Pinpoint the cell where the given text exists, returning its (x, y) midpoint coordinate. 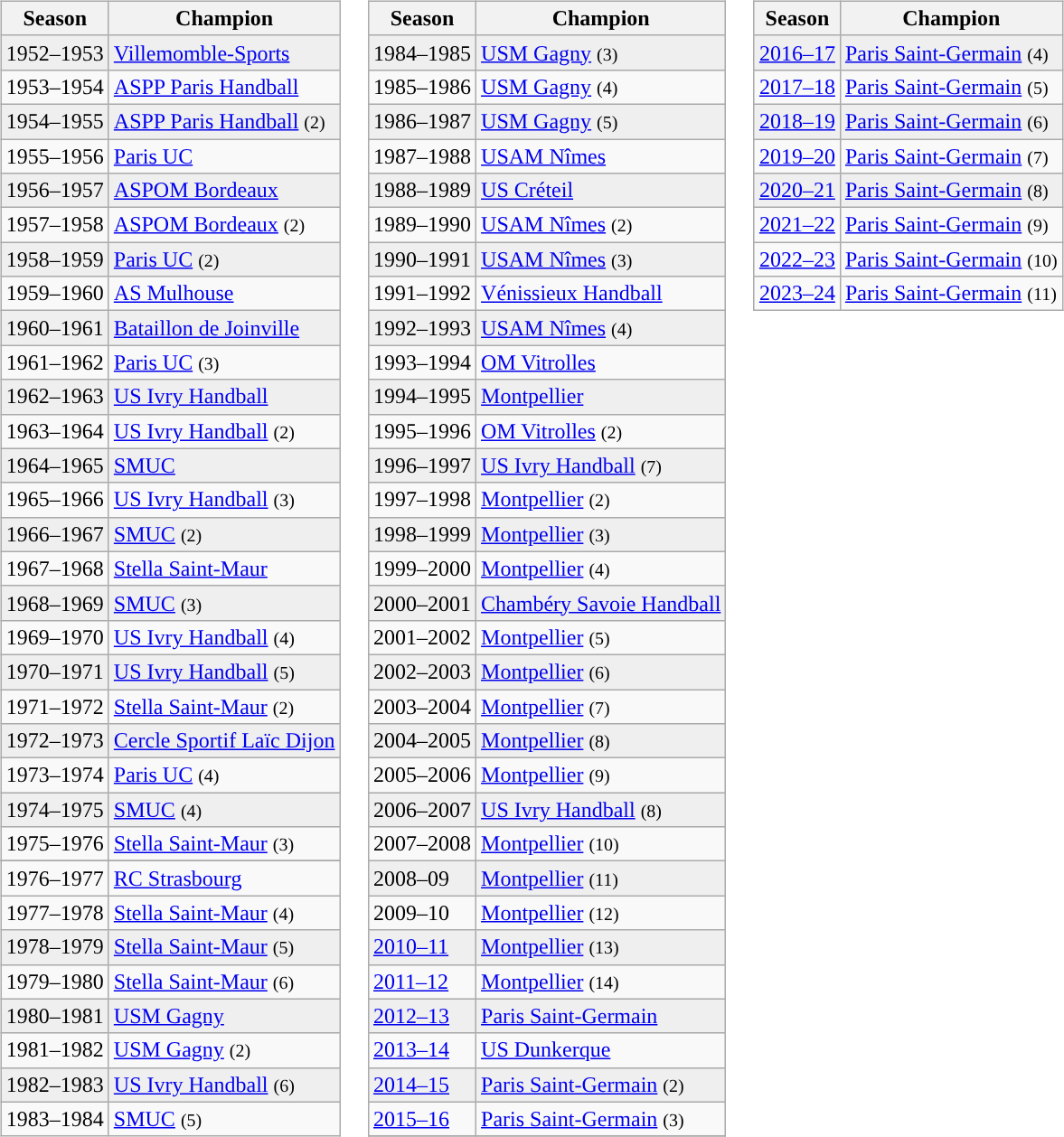
US Ivry Handball (4) (224, 637)
US Ivry Handball (3) (224, 500)
US Ivry Handball (224, 397)
2016–17 (797, 52)
SMUC (4) (224, 810)
USM Gagny (4) (601, 87)
1997–1998 (421, 500)
1993–1994 (421, 362)
2000–2001 (421, 603)
Paris UC (3) (224, 362)
2003–2004 (421, 706)
1967–1968 (54, 568)
2019–20 (797, 156)
Stella Saint-Maur (6) (224, 982)
2007–2008 (421, 844)
Montpellier (601, 397)
Paris Saint-Germain (7) (951, 156)
SMUC (5) (224, 1119)
1960–1961 (54, 328)
1962–1963 (54, 397)
1985–1986 (421, 87)
1953–1954 (54, 87)
USM Gagny (3) (601, 52)
Paris Saint-Germain (11) (951, 294)
1986–1987 (421, 121)
Paris Saint-Germain (4) (951, 52)
2010–11 (421, 947)
Paris Saint-Germain (2) (601, 1085)
USAM Nîmes (4) (601, 328)
Montpellier (13) (601, 947)
1987–1988 (421, 156)
1956–1957 (54, 191)
1992–1993 (421, 328)
1980–1981 (54, 1016)
Montpellier (4) (601, 568)
1996–1997 (421, 465)
1999–2000 (421, 568)
2011–12 (421, 982)
Paris Saint-Germain (8) (951, 191)
1998–1999 (421, 534)
1966–1967 (54, 534)
USAM Nîmes (3) (601, 259)
1971–1972 (54, 706)
2013–14 (421, 1050)
1964–1965 (54, 465)
1979–1980 (54, 982)
2006–2007 (421, 810)
Stella Saint-Maur (4) (224, 913)
2015–16 (421, 1119)
Bataillon de Joinville (224, 328)
Montpellier (3) (601, 534)
2021–22 (797, 225)
1959–1960 (54, 294)
Paris Saint-Germain (5) (951, 87)
USM Gagny (224, 1016)
Stella Saint-Maur (2) (224, 706)
Montpellier (7) (601, 706)
1974–1975 (54, 810)
1961–1962 (54, 362)
1978–1979 (54, 947)
Villemomble-Sports (224, 52)
SMUC (3) (224, 603)
2005–2006 (421, 775)
2022–23 (797, 259)
1963–1964 (54, 431)
Montpellier (2) (601, 500)
OM Vitrolles (601, 362)
US Ivry Handball (2) (224, 431)
Paris Saint-Germain (601, 1016)
ASPP Paris Handball (224, 87)
1990–1991 (421, 259)
1982–1983 (54, 1085)
Montpellier (8) (601, 741)
US Ivry Handball (8) (601, 810)
OM Vitrolles (2) (601, 431)
Cercle Sportif Laïc Dijon (224, 741)
1988–1989 (421, 191)
1995–1996 (421, 431)
Vénissieux Handball (601, 294)
Montpellier (12) (601, 913)
Stella Saint-Maur (3) (224, 844)
1989–1990 (421, 225)
1957–1958 (54, 225)
USM Gagny (5) (601, 121)
2004–2005 (421, 741)
1965–1966 (54, 500)
Stella Saint-Maur (5) (224, 947)
USAM Nîmes (2) (601, 225)
1977–1978 (54, 913)
Paris Saint-Germain (6) (951, 121)
US Créteil (601, 191)
Paris Saint-Germain (10) (951, 259)
SMUC (224, 465)
Paris UC (224, 156)
1954–1955 (54, 121)
Montpellier (14) (601, 982)
Montpellier (5) (601, 637)
1958–1959 (54, 259)
Stella Saint-Maur (224, 568)
Montpellier (6) (601, 672)
1970–1971 (54, 672)
1984–1985 (421, 52)
ASPOM Bordeaux (224, 191)
US Ivry Handball (6) (224, 1085)
2001–2002 (421, 637)
Chambéry Savoie Handball (601, 603)
Montpellier (11) (601, 879)
2009–10 (421, 913)
USAM Nîmes (601, 156)
Paris UC (2) (224, 259)
1952–1953 (54, 52)
1994–1995 (421, 397)
ASPP Paris Handball (2) (224, 121)
2018–19 (797, 121)
2017–18 (797, 87)
US Ivry Handball (5) (224, 672)
1955–1956 (54, 156)
Paris Saint-Germain (3) (601, 1119)
US Dunkerque (601, 1050)
1973–1974 (54, 775)
1975–1976 (54, 844)
2014–15 (421, 1085)
1981–1982 (54, 1050)
Montpellier (10) (601, 844)
1968–1969 (54, 603)
2002–2003 (421, 672)
2020–21 (797, 191)
AS Mulhouse (224, 294)
2023–24 (797, 294)
1991–1992 (421, 294)
1969–1970 (54, 637)
2012–13 (421, 1016)
1983–1984 (54, 1119)
RC Strasbourg (224, 879)
ASPOM Bordeaux (2) (224, 225)
Montpellier (9) (601, 775)
2008–09 (421, 879)
1976–1977 (54, 879)
USM Gagny (2) (224, 1050)
Paris Saint-Germain (9) (951, 225)
1972–1973 (54, 741)
US Ivry Handball (7) (601, 465)
Paris UC (4) (224, 775)
SMUC (2) (224, 534)
